Pinpoint the cell where the given text exists, returning its [X, Y] midpoint coordinate. 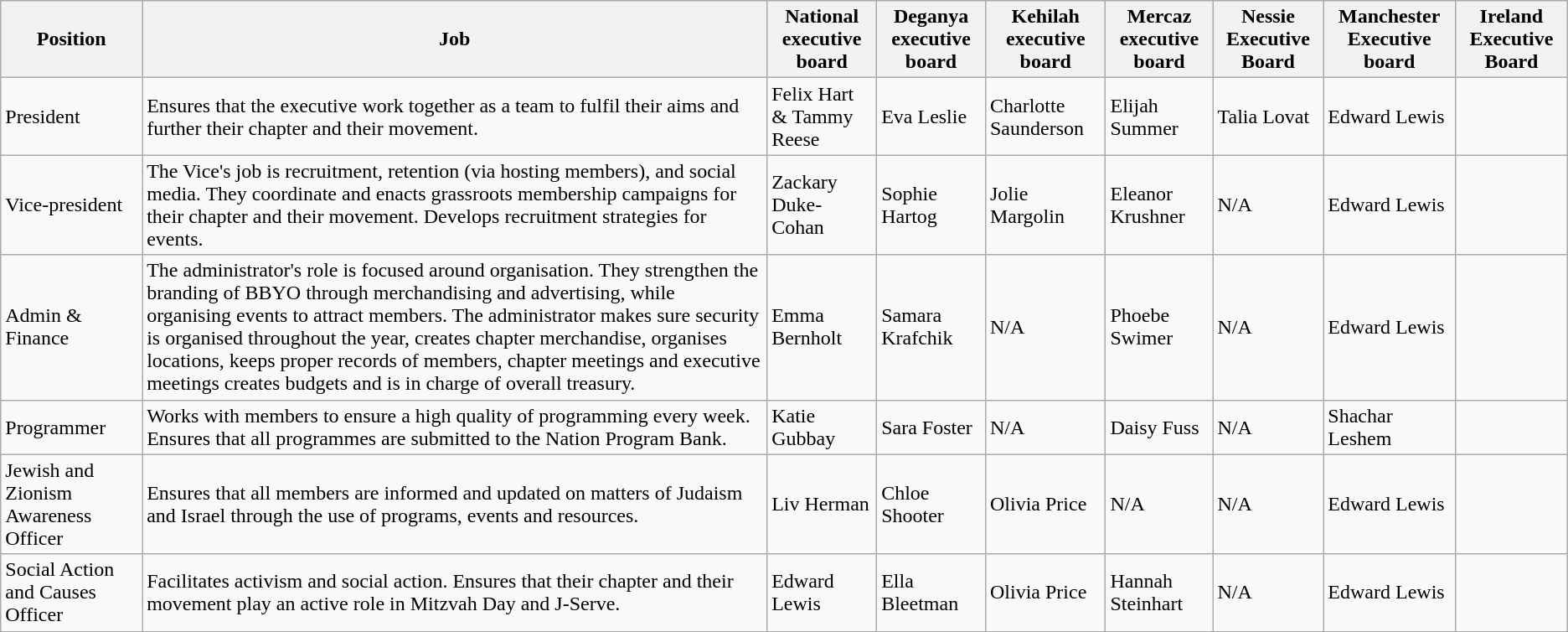
Eleanor Krushner [1159, 205]
Daisy Fuss [1159, 427]
Job [455, 39]
Mercaz executive board [1159, 39]
Phoebe Swimer [1159, 327]
Deganya executive board [931, 39]
Elijah Summer [1159, 117]
Works with members to ensure a high quality of programming every week. Ensures that all programmes are submitted to the Nation Program Bank. [455, 427]
Programmer [72, 427]
Jolie Margolin [1045, 205]
Zackary Duke-Cohan [823, 205]
Eva Leslie [931, 117]
Charlotte Saunderson [1045, 117]
Ireland Executive Board [1512, 39]
Felix Hart & Tammy Reese [823, 117]
Ella Bleetman [931, 593]
Sara Foster [931, 427]
Hannah Steinhart [1159, 593]
President [72, 117]
Chloe Shooter [931, 505]
Nessie Executive Board [1268, 39]
Manchester Executive board [1390, 39]
Talia Lovat [1268, 117]
Katie Gubbay [823, 427]
Shachar Leshem [1390, 427]
Samara Krafchik [931, 327]
Position [72, 39]
Ensures that the executive work together as a team to fulfil their aims and further their chapter and their movement. [455, 117]
Social Action and Causes Officer [72, 593]
National executive board [823, 39]
Facilitates activism and social action. Ensures that their chapter and their movement play an active role in Mitzvah Day and J-Serve. [455, 593]
Admin & Finance [72, 327]
Emma Bernholt [823, 327]
Sophie Hartog [931, 205]
Jewish and Zionism Awareness Officer [72, 505]
Kehilah executive board [1045, 39]
Vice-president [72, 205]
Ensures that all members are informed and updated on matters of Judaism and Israel through the use of programs, events and resources. [455, 505]
Liv Herman [823, 505]
